From the cell containing the given text, extract its center point as [X, Y] coordinate. 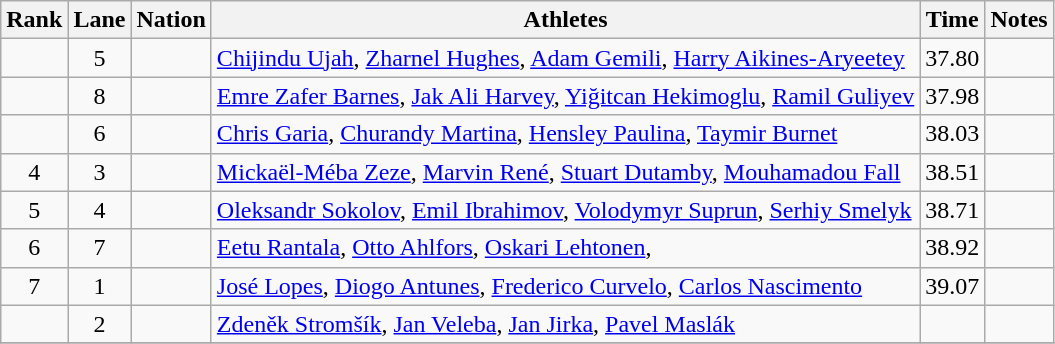
Rank [34, 20]
Eetu Rantala, Otto Ahlfors, Oskari Lehtonen, [565, 248]
Emre Zafer Barnes, Jak Ali Harvey, Yiğitcan Hekimoglu, Ramil Guliyev [565, 96]
Athletes [565, 20]
Notes [1019, 20]
8 [100, 96]
1 [100, 286]
Mickaël-Méba Zeze, Marvin René, Stuart Dutamby, Mouhamadou Fall [565, 172]
Lane [100, 20]
Nation [171, 20]
Chijindu Ujah, Zharnel Hughes, Adam Gemili, Harry Aikines-Aryeetey [565, 58]
Time [952, 20]
38.51 [952, 172]
Chris Garia, Churandy Martina, Hensley Paulina, Taymir Burnet [565, 134]
38.71 [952, 210]
37.80 [952, 58]
3 [100, 172]
Oleksandr Sokolov, Emil Ibrahimov, Volodymyr Suprun, Serhiy Smelyk [565, 210]
39.07 [952, 286]
Zdeněk Stromšík, Jan Veleba, Jan Jirka, Pavel Maslák [565, 324]
2 [100, 324]
38.92 [952, 248]
José Lopes, Diogo Antunes, Frederico Curvelo, Carlos Nascimento [565, 286]
37.98 [952, 96]
38.03 [952, 134]
